Return [x, y] of the center of cell containing provided text 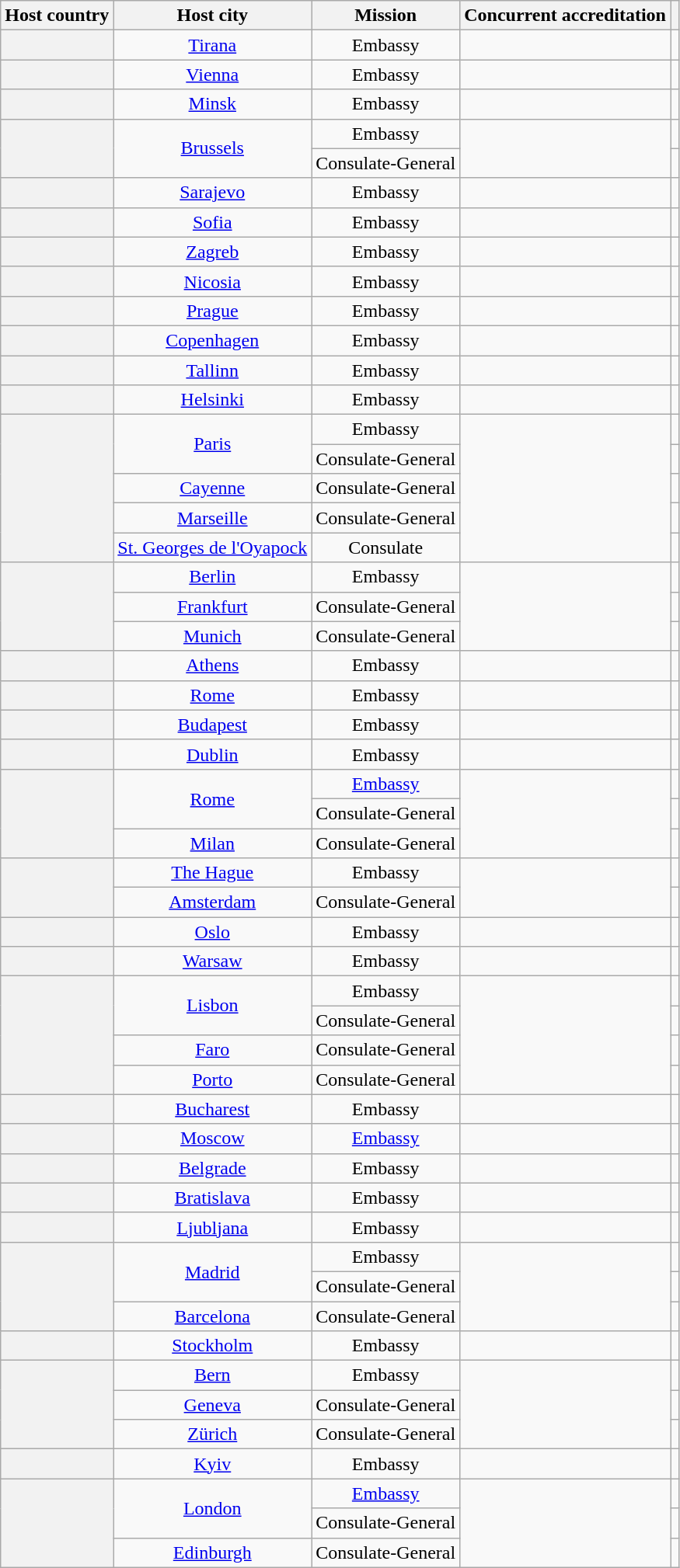
Bern [213, 1375]
Amsterdam [213, 902]
Prague [213, 311]
Faro [213, 1050]
Geneva [213, 1405]
Belgrade [213, 1168]
Sofia [213, 222]
Budapest [213, 725]
Moscow [213, 1139]
Bucharest [213, 1109]
Helsinki [213, 400]
Mission [385, 16]
Kyiv [213, 1464]
Sarajevo [213, 193]
Paris [213, 444]
Bratislava [213, 1198]
Nicosia [213, 281]
Berlin [213, 577]
Copenhagen [213, 340]
Munich [213, 636]
Minsk [213, 104]
Cayenne [213, 488]
Athens [213, 666]
Milan [213, 843]
London [213, 1508]
Edinburgh [213, 1552]
Ljubljana [213, 1227]
Warsaw [213, 961]
Vienna [213, 75]
St. Georges de l'Oyapock [213, 548]
Host city [213, 16]
Zagreb [213, 252]
Stockholm [213, 1346]
Madrid [213, 1271]
Host country [58, 16]
Dublin [213, 754]
Oslo [213, 932]
Brussels [213, 148]
Tirana [213, 45]
Concurrent accreditation [566, 16]
Marseille [213, 518]
Consulate [385, 548]
The Hague [213, 873]
Barcelona [213, 1316]
Tallinn [213, 370]
Lisbon [213, 1006]
Frankfurt [213, 607]
Porto [213, 1080]
Zürich [213, 1434]
